Find where the given text appears and provide that cell's center as (x, y) coordinate. 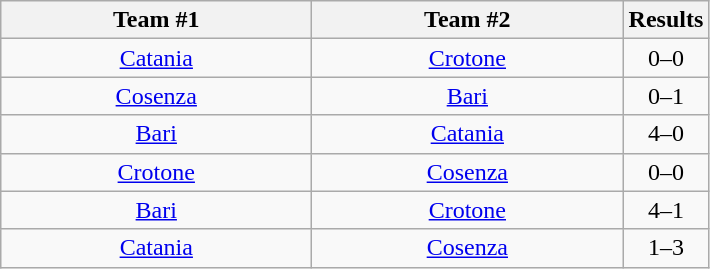
1–3 (666, 248)
Team #2 (468, 20)
Team #1 (156, 20)
0–1 (666, 96)
Results (666, 20)
4–0 (666, 134)
4–1 (666, 210)
